Extract the [x, y] coordinate from the center of the cell holding the provided text.  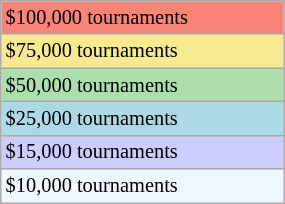
$50,000 tournaments [142, 85]
$75,000 tournaments [142, 51]
$25,000 tournaments [142, 118]
$10,000 tournaments [142, 186]
$15,000 tournaments [142, 152]
$100,000 tournaments [142, 17]
